Scan for the cell matching the given text and deliver its [x, y] coordinate at center. 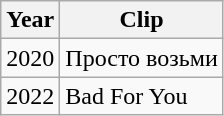
2022 [30, 96]
Clip [142, 20]
Bad For You [142, 96]
Year [30, 20]
Просто возьми [142, 58]
2020 [30, 58]
